Identify which cell holds the provided text, then report its [x, y] central coordinate. 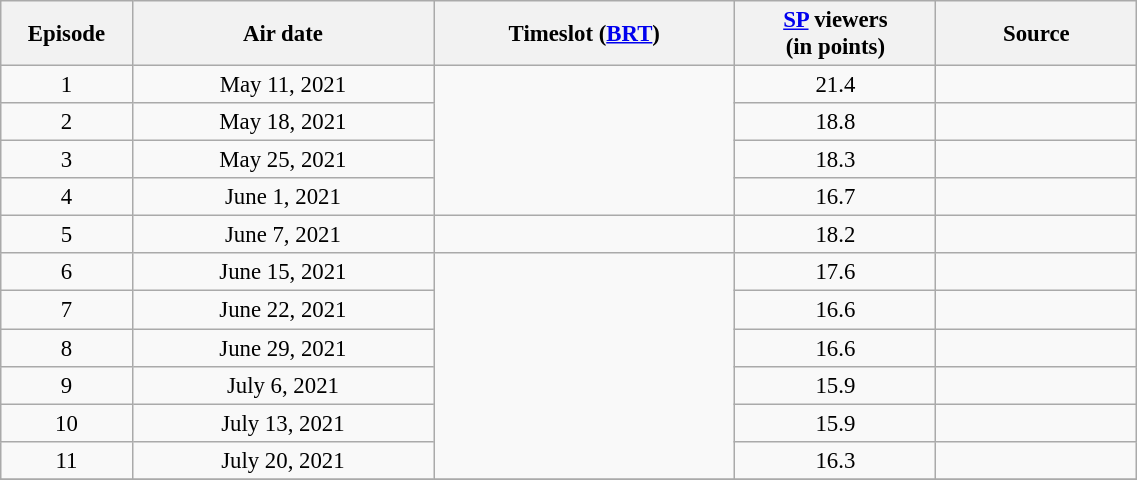
May 11, 2021 [282, 85]
4 [66, 197]
June 29, 2021 [282, 348]
2 [66, 122]
18.2 [836, 235]
10 [66, 423]
9 [66, 385]
Air date [282, 34]
July 13, 2021 [282, 423]
21.4 [836, 85]
16.7 [836, 197]
Timeslot (BRT) [584, 34]
July 6, 2021 [282, 385]
18.8 [836, 122]
May 18, 2021 [282, 122]
May 25, 2021 [282, 160]
June 15, 2021 [282, 273]
18.3 [836, 160]
1 [66, 85]
5 [66, 235]
June 7, 2021 [282, 235]
3 [66, 160]
June 1, 2021 [282, 197]
6 [66, 273]
June 22, 2021 [282, 310]
Episode [66, 34]
Source [1036, 34]
July 20, 2021 [282, 460]
16.3 [836, 460]
8 [66, 348]
11 [66, 460]
SP viewers(in points) [836, 34]
17.6 [836, 273]
7 [66, 310]
